Return [X, Y] of the center of cell containing provided text 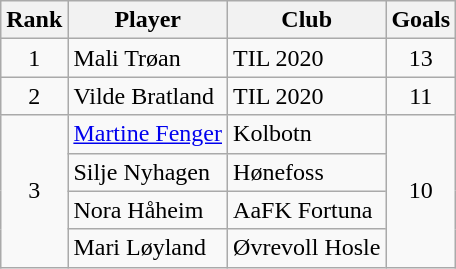
Player [148, 20]
2 [34, 96]
1 [34, 58]
Mali Trøan [148, 58]
Hønefoss [307, 172]
Silje Nyhagen [148, 172]
10 [421, 191]
Nora Håheim [148, 210]
Martine Fenger [148, 134]
AaFK Fortuna [307, 210]
Kolbotn [307, 134]
Club [307, 20]
Goals [421, 20]
11 [421, 96]
3 [34, 191]
Rank [34, 20]
Vilde Bratland [148, 96]
Øvrevoll Hosle [307, 248]
13 [421, 58]
Mari Løyland [148, 248]
